From the cell containing the given text, extract its center point as (x, y) coordinate. 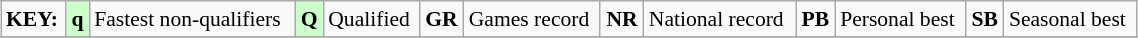
Personal best (900, 19)
Qualified (371, 19)
KEY: (34, 19)
PB (816, 19)
SB (985, 19)
Seasonal best (1070, 19)
National record (720, 19)
Fastest non-qualifiers (192, 19)
GR (442, 19)
Q (309, 19)
Games record (532, 19)
q (78, 19)
NR (622, 19)
